Extract the [x, y] coordinate from the center of the cell holding the provided text.  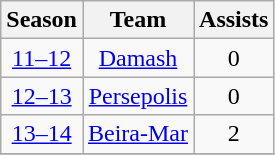
Damash [138, 58]
Season [42, 20]
Persepolis [138, 96]
Team [138, 20]
2 [234, 134]
11–12 [42, 58]
12–13 [42, 96]
Beira-Mar [138, 134]
13–14 [42, 134]
Assists [234, 20]
